Search for the cell housing the specified text and yield its (x, y) center coordinate. 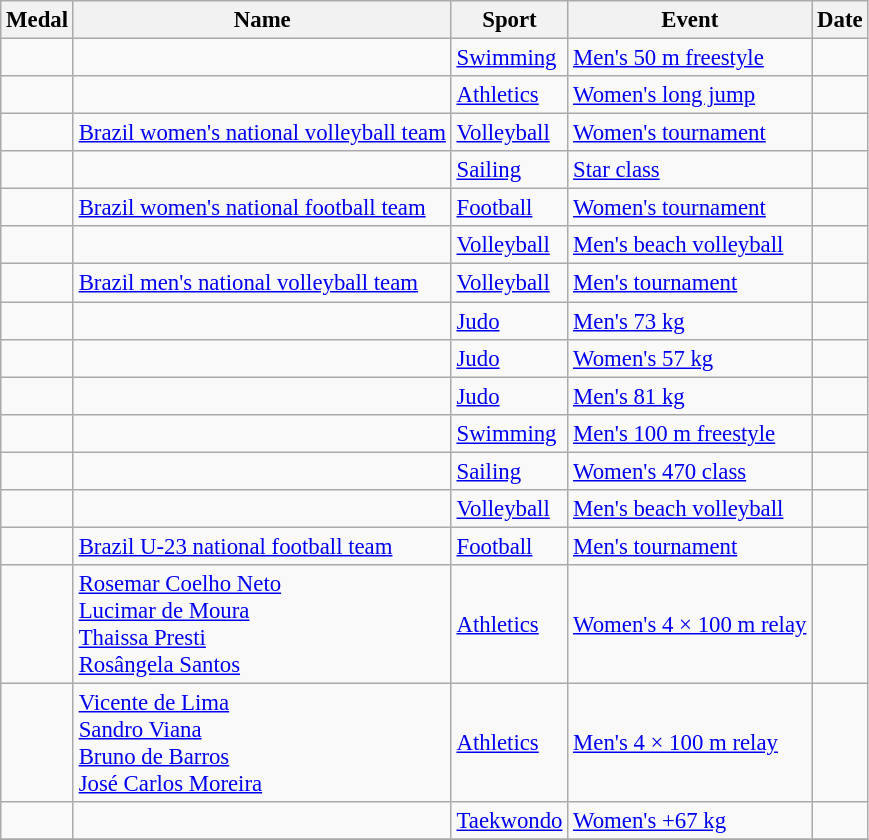
Brazil women's national football team (262, 208)
Women's 57 kg (690, 358)
Sport (510, 20)
Women's long jump (690, 95)
Brazil men's national volleyball team (262, 283)
Women's 4 × 100 m relay (690, 624)
Men's 100 m freestyle (690, 433)
Men's 4 × 100 m relay (690, 742)
Rosemar Coelho NetoLucimar de MouraThaissa PrestiRosângela Santos (262, 624)
Brazil U-23 national football team (262, 546)
Date (840, 20)
Star class (690, 170)
Event (690, 20)
Women's 470 class (690, 471)
Name (262, 20)
Medal (38, 20)
Men's 50 m freestyle (690, 58)
Men's 81 kg (690, 396)
Vicente de LimaSandro VianaBruno de BarrosJosé Carlos Moreira (262, 742)
Men's 73 kg (690, 321)
Women's +67 kg (690, 821)
Taekwondo (510, 821)
Brazil women's national volleyball team (262, 133)
